Scan for the cell matching the given text and deliver its (x, y) coordinate at center. 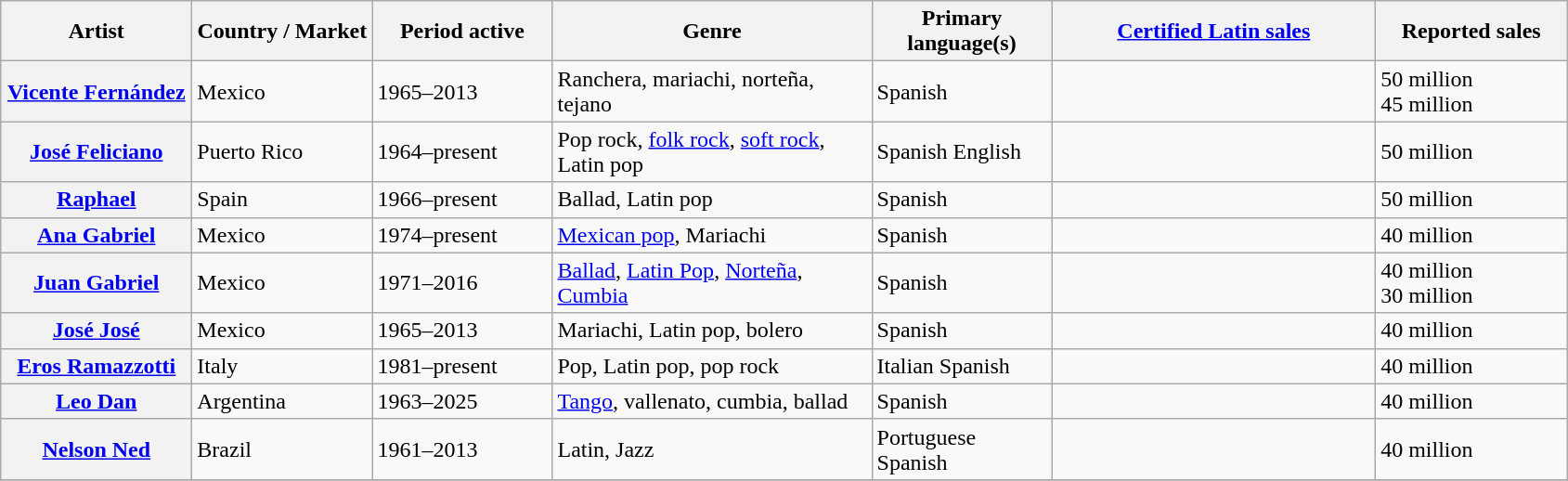
Argentina (282, 401)
Ranchera, mariachi, norteña, tejano (712, 91)
Pop rock, folk rock, soft rock, Latin pop (712, 152)
Nelson Ned (97, 449)
Artist (97, 32)
1966–present (462, 200)
1964–present (462, 152)
Italy (282, 366)
1981–present (462, 366)
Latin, Jazz (712, 449)
Portuguese Spanish (962, 449)
Ballad, Latin Pop, Norteña, Cumbia (712, 282)
1961–2013 (462, 449)
Spanish English (962, 152)
Mexican pop, Mariachi (712, 235)
Country / Market (282, 32)
Leo Dan (97, 401)
Brazil (282, 449)
Primary language(s) (962, 32)
Italian Spanish (962, 366)
Raphael (97, 200)
José José (97, 331)
Vicente Fernández (97, 91)
1974–present (462, 235)
Genre (712, 32)
Spain (282, 200)
Pop, Latin pop, pop rock (712, 366)
Puerto Rico (282, 152)
Ana Gabriel (97, 235)
Certified Latin sales (1214, 32)
Juan Gabriel (97, 282)
1971–2016 (462, 282)
Mariachi, Latin pop, bolero (712, 331)
1963–2025 (462, 401)
Tango, vallenato, cumbia, ballad (712, 401)
Eros Ramazzotti (97, 366)
José Feliciano (97, 152)
40 million30 million (1471, 282)
Period active (462, 32)
Reported sales (1471, 32)
50 million45 million (1471, 91)
Ballad, Latin pop (712, 200)
